Return the (X, Y) coordinate for the center point of the cell that contains the specified text.  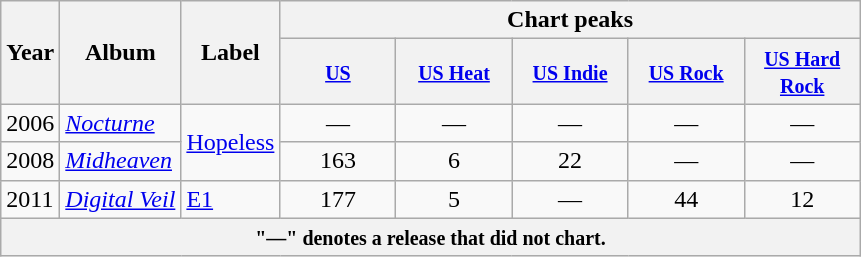
2011 (30, 199)
US Rock (686, 72)
2008 (30, 161)
US Heat (454, 72)
6 (454, 161)
Midheaven (120, 161)
163 (338, 161)
177 (338, 199)
22 (570, 161)
E1 (230, 199)
Label (230, 52)
2006 (30, 123)
Album (120, 52)
12 (802, 199)
US (338, 72)
Chart peaks (570, 20)
Hopeless (230, 142)
US Hard Rock (802, 72)
Digital Veil (120, 199)
Nocturne (120, 123)
"—" denotes a release that did not chart. (430, 237)
44 (686, 199)
Year (30, 52)
5 (454, 199)
US Indie (570, 72)
